Return (x, y) of the center of cell containing provided text 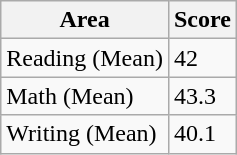
Writing (Mean) (85, 134)
Math (Mean) (85, 96)
Score (202, 20)
43.3 (202, 96)
Reading (Mean) (85, 58)
42 (202, 58)
40.1 (202, 134)
Area (85, 20)
